Provide the (x, y) coordinate of the cell's center where the given text is located.  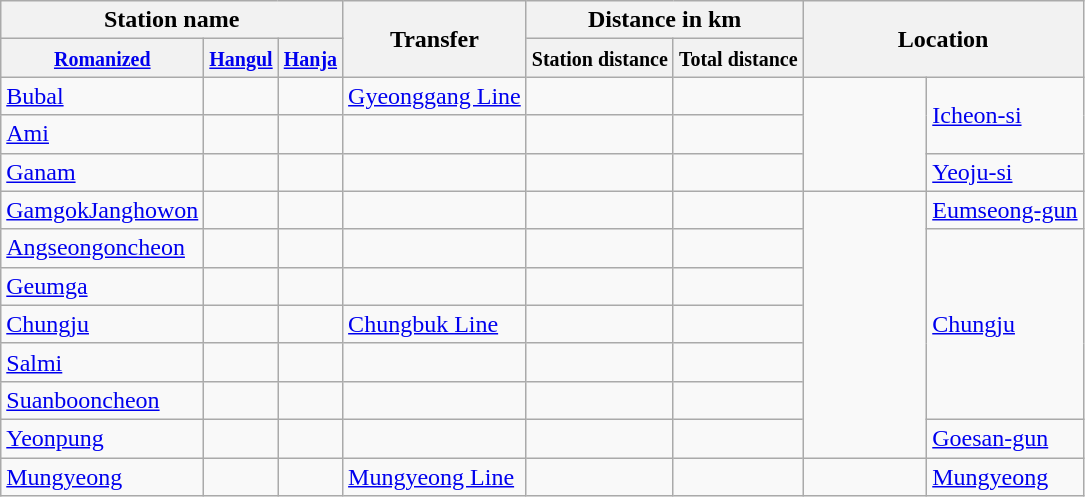
Ganam (102, 172)
Geumga (102, 286)
Station name (172, 20)
Location (943, 39)
Eumseong-gun (1005, 210)
Suanbooncheon (102, 400)
Hanja (310, 58)
GamgokJanghowon (102, 210)
Romanized (102, 58)
Icheon-si (1005, 115)
Yeoju-si (1005, 172)
Salmi (102, 362)
Goesan-gun (1005, 438)
Gyeonggang Line (435, 96)
Angseongoncheon (102, 248)
Hangul (241, 58)
Total distance (738, 58)
Station distance (600, 58)
Bubal (102, 96)
Transfer (435, 39)
Distance in km (664, 20)
Yeonpung (102, 438)
Chungbuk Line (435, 324)
Mungyeong Line (435, 477)
Ami (102, 134)
